Search for the cell housing the specified text and yield its (x, y) center coordinate. 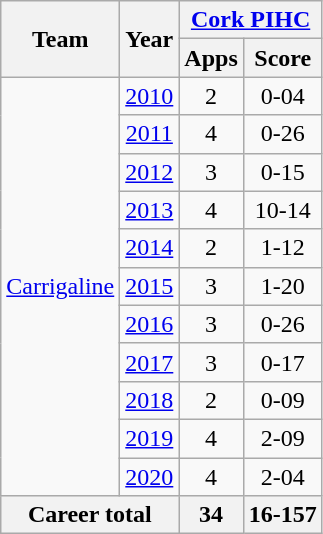
Cork PIHC (250, 20)
Carrigaline (60, 286)
0-15 (282, 172)
2012 (150, 172)
2017 (150, 362)
0-09 (282, 400)
Score (282, 58)
2016 (150, 324)
2011 (150, 134)
2014 (150, 248)
2-04 (282, 477)
34 (211, 515)
Career total (90, 515)
Apps (211, 58)
2018 (150, 400)
Team (60, 39)
2013 (150, 210)
1-20 (282, 286)
Year (150, 39)
1-12 (282, 248)
2010 (150, 96)
0-04 (282, 96)
10-14 (282, 210)
2019 (150, 438)
2020 (150, 477)
2-09 (282, 438)
16-157 (282, 515)
2015 (150, 286)
0-17 (282, 362)
